From the cell containing the given text, extract its center point as (x, y) coordinate. 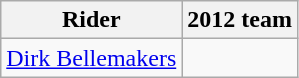
Dirk Bellemakers (92, 58)
2012 team (240, 20)
Rider (92, 20)
